Output the (X, Y) coordinate of the center of the cell containing the given text.  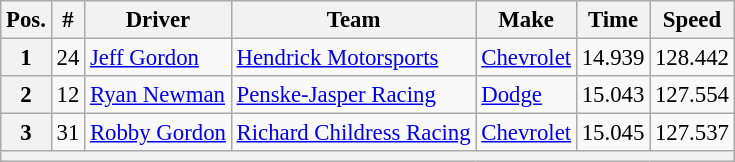
14.939 (612, 58)
12 (68, 95)
Pos. (26, 20)
127.537 (692, 133)
128.442 (692, 58)
Driver (158, 20)
2 (26, 95)
1 (26, 58)
24 (68, 58)
31 (68, 133)
Robby Gordon (158, 133)
Jeff Gordon (158, 58)
Richard Childress Racing (354, 133)
15.045 (612, 133)
Ryan Newman (158, 95)
# (68, 20)
Hendrick Motorsports (354, 58)
Make (526, 20)
127.554 (692, 95)
15.043 (612, 95)
Time (612, 20)
Speed (692, 20)
Penske-Jasper Racing (354, 95)
Dodge (526, 95)
3 (26, 133)
Team (354, 20)
